Locate the cell with the specified text and output its [X, Y] center coordinate. 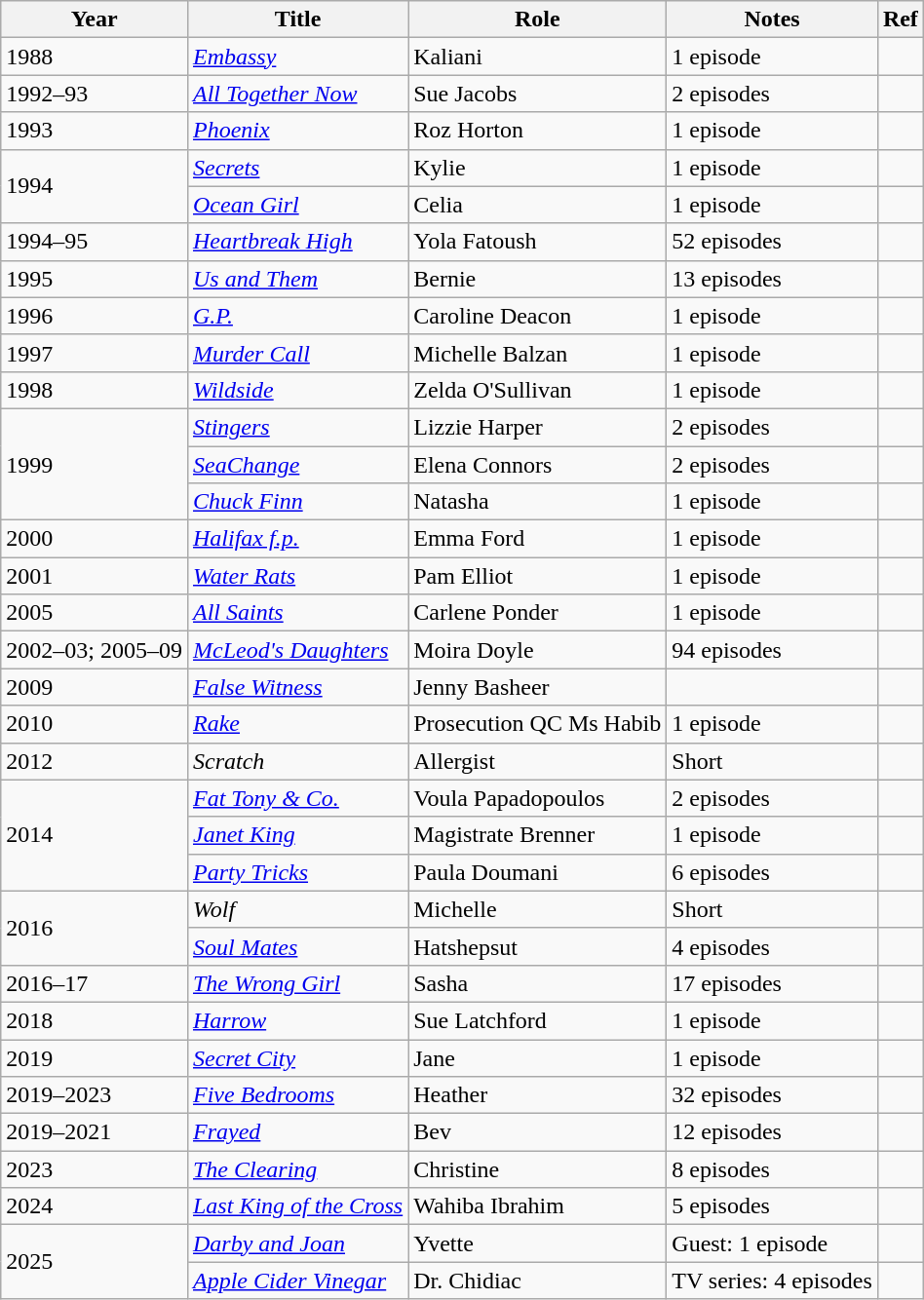
Darby and Joan [297, 1243]
Celia [538, 205]
Kylie [538, 168]
Year [95, 19]
The Wrong Girl [297, 983]
Sasha [538, 983]
Chuck Finn [297, 502]
Ref [901, 19]
2016 [95, 928]
G.P. [297, 316]
Jenny Basheer [538, 687]
2019–2023 [95, 1095]
Caroline Deacon [538, 316]
Phoenix [297, 131]
1995 [95, 279]
Us and Them [297, 279]
2023 [95, 1169]
Zelda O'Sullivan [538, 390]
2019–2021 [95, 1132]
SeaChange [297, 465]
Harrow [297, 1020]
2000 [95, 539]
Heartbreak High [297, 242]
Yvette [538, 1243]
6 episodes [772, 872]
8 episodes [772, 1169]
Jane [538, 1057]
Stingers [297, 427]
1994–95 [95, 242]
2024 [95, 1206]
1992–93 [95, 94]
Michelle [538, 909]
Five Bedrooms [297, 1095]
Heather [538, 1095]
Janet King [297, 835]
Notes [772, 19]
Sue Jacobs [538, 94]
Wahiba Ibrahim [538, 1206]
Rake [297, 724]
13 episodes [772, 279]
4 episodes [772, 946]
TV series: 4 episodes [772, 1281]
1988 [95, 57]
Frayed [297, 1132]
2005 [95, 613]
Paula Doumani [538, 872]
1997 [95, 353]
Ocean Girl [297, 205]
2002–03; 2005–09 [95, 650]
Magistrate Brenner [538, 835]
Secrets [297, 168]
Dr. Chidiac [538, 1281]
Natasha [538, 502]
Pam Elliot [538, 576]
1998 [95, 390]
2018 [95, 1020]
Elena Connors [538, 465]
Sue Latchford [538, 1020]
Roz Horton [538, 131]
Embassy [297, 57]
Carlene Ponder [538, 613]
12 episodes [772, 1132]
Title [297, 19]
2016–17 [95, 983]
Last King of the Cross [297, 1206]
2001 [95, 576]
Emma Ford [538, 539]
McLeod's Daughters [297, 650]
1999 [95, 464]
Water Rats [297, 576]
2019 [95, 1057]
Wildside [297, 390]
Apple Cider Vinegar [297, 1281]
Soul Mates [297, 946]
Wolf [297, 909]
The Clearing [297, 1169]
Hatshepsut [538, 946]
Prosecution QC Ms Habib [538, 724]
1996 [95, 316]
94 episodes [772, 650]
Yola Fatoush [538, 242]
Murder Call [297, 353]
Michelle Balzan [538, 353]
Scratch [297, 761]
2025 [95, 1262]
Bev [538, 1132]
Fat Tony & Co. [297, 798]
Bernie [538, 279]
Role [538, 19]
Guest: 1 episode [772, 1243]
All Together Now [297, 94]
1994 [95, 186]
Kaliani [538, 57]
Lizzie Harper [538, 427]
1993 [95, 131]
17 episodes [772, 983]
Allergist [538, 761]
Halifax f.p. [297, 539]
Party Tricks [297, 872]
2009 [95, 687]
2014 [95, 835]
2012 [95, 761]
2010 [95, 724]
5 episodes [772, 1206]
Christine [538, 1169]
Voula Papadopoulos [538, 798]
32 episodes [772, 1095]
Secret City [297, 1057]
Moira Doyle [538, 650]
All Saints [297, 613]
False Witness [297, 687]
52 episodes [772, 242]
